Locate the cell with the specified text and output its [X, Y] center coordinate. 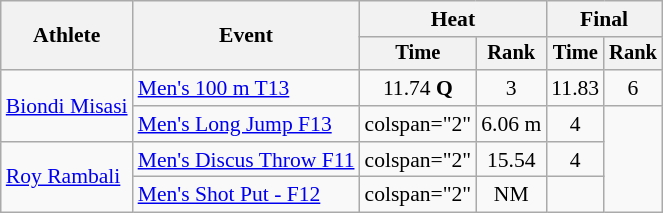
3 [511, 88]
Men's Shot Put - F12 [246, 195]
NM [511, 195]
Roy Rambali [67, 178]
15.54 [511, 160]
11.83 [575, 88]
Athlete [67, 36]
Final [604, 19]
6.06 m [511, 124]
6 [633, 88]
11.74 Q [418, 88]
Heat [454, 19]
Men's Long Jump F13 [246, 124]
Biondi Misasi [67, 106]
Men's Discus Throw F11 [246, 160]
Event [246, 36]
Men's 100 m T13 [246, 88]
